From the cell containing the given text, extract its center point as (X, Y) coordinate. 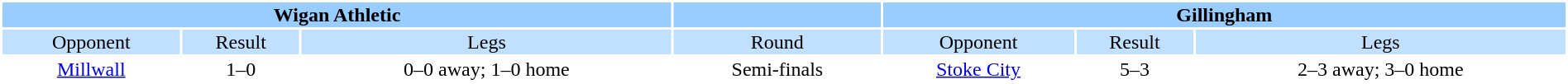
0–0 away; 1–0 home (486, 69)
Round (777, 42)
Millwall (91, 69)
Wigan Athletic (337, 15)
Stoke City (979, 69)
Gillingham (1224, 15)
Semi-finals (777, 69)
5–3 (1135, 69)
2–3 away; 3–0 home (1381, 69)
1–0 (240, 69)
